Detect which cell encompasses the target text, then output its (X, Y) center coordinate. 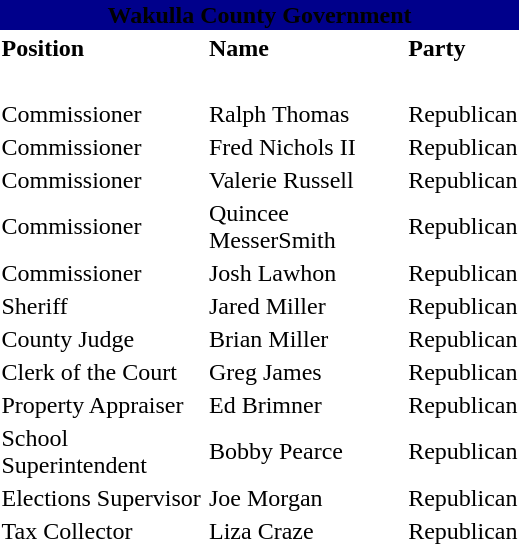
Ralph Thomas (306, 114)
Josh Lawhon (306, 273)
Clerk of the Court (102, 372)
Fred Nichols II (306, 147)
Bobby Pearce (306, 452)
Sheriff (102, 306)
Ed Brimner (306, 405)
Joe Morgan (306, 498)
Party (463, 48)
Greg James (306, 372)
Valerie Russell (306, 180)
Jared Miller (306, 306)
School Superintendent (102, 452)
Name (306, 48)
County Judge (102, 339)
Brian Miller (306, 339)
Quincee MesserSmith (306, 226)
Position (102, 48)
Property Appraiser (102, 405)
Elections Supervisor (102, 498)
Wakulla County Government (260, 15)
